Return (x, y) of the center of cell containing provided text 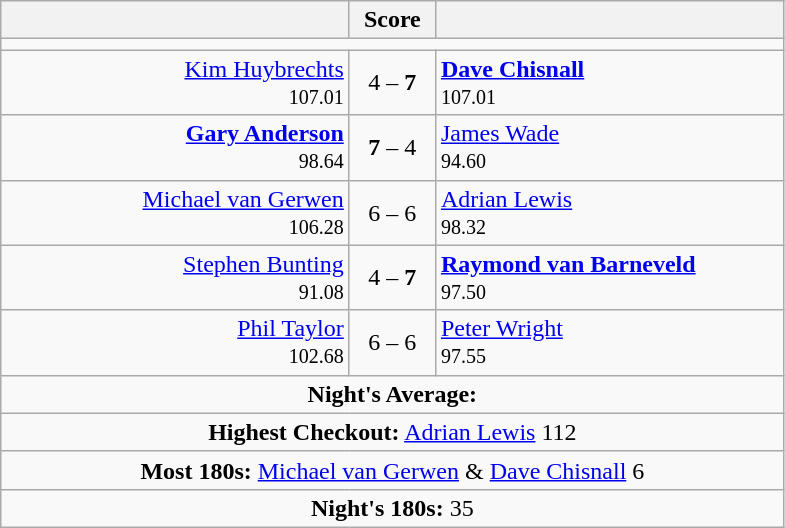
Score (392, 20)
Raymond van Barneveld 97.50 (610, 278)
Night's Average: (392, 394)
Dave Chisnall 107.01 (610, 82)
Night's 180s: 35 (392, 508)
Kim Huybrechts 107.01 (176, 82)
James Wade 94.60 (610, 148)
7 – 4 (392, 148)
Peter Wright 97.55 (610, 342)
Phil Taylor 102.68 (176, 342)
Michael van Gerwen 106.28 (176, 212)
Adrian Lewis 98.32 (610, 212)
Highest Checkout: Adrian Lewis 112 (392, 432)
Most 180s: Michael van Gerwen & Dave Chisnall 6 (392, 470)
Stephen Bunting 91.08 (176, 278)
Gary Anderson 98.64 (176, 148)
